Scan for the cell matching the given text and deliver its [X, Y] coordinate at center. 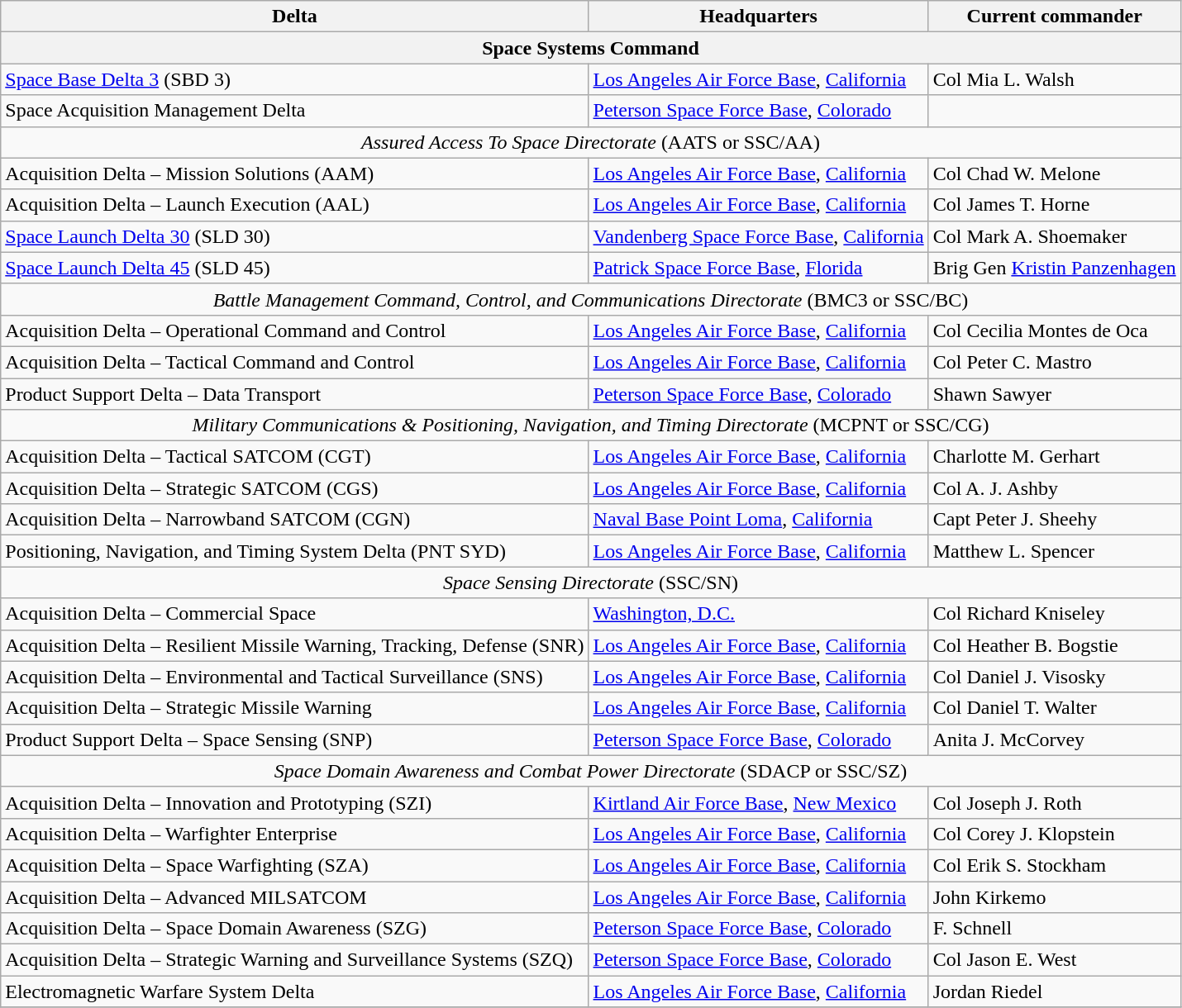
Electromagnetic Warfare System Delta [294, 991]
Acquisition Delta – Narrowband SATCOM (CGN) [294, 520]
Shawn Sawyer [1055, 394]
Col Heather B. Bogstie [1055, 645]
Col Jason E. West [1055, 960]
Patrick Space Force Base, Florida [759, 268]
Col Corey J. Klopstein [1055, 834]
Acquisition Delta – Space Domain Awareness (SZG) [294, 929]
Acquisition Delta – Strategic Missile Warning [294, 708]
Current commander [1055, 17]
Jordan Riedel [1055, 991]
Col Richard Kniseley [1055, 614]
Battle Management Command, Control, and Communications Directorate (BMC3 or SSC/BC) [590, 299]
Col A. J. Ashby [1055, 488]
Acquisition Delta – Launch Execution (AAL) [294, 205]
Matthew L. Spencer [1055, 551]
Col Joseph J. Roth [1055, 802]
Military Communications & Positioning, Navigation, and Timing Directorate (MCPNT or SSC/CG) [590, 426]
Col Daniel T. Walter [1055, 708]
Space Launch Delta 45 (SLD 45) [294, 268]
Product Support Delta – Space Sensing (SNP) [294, 739]
Col Daniel J. Visosky [1055, 677]
Acquisition Delta – Tactical Command and Control [294, 362]
Charlotte M. Gerhart [1055, 457]
Acquisition Delta – Space Warfighting (SZA) [294, 865]
Col Erik S. Stockham [1055, 865]
Col Mark A. Shoemaker [1055, 236]
Acquisition Delta – Strategic SATCOM (CGS) [294, 488]
Col James T. Horne [1055, 205]
Col Peter C. Mastro [1055, 362]
Washington, D.C. [759, 614]
Acquisition Delta – Tactical SATCOM (CGT) [294, 457]
Acquisition Delta – Innovation and Prototyping (SZI) [294, 802]
Col Cecilia Montes de Oca [1055, 330]
Space Domain Awareness and Combat Power Directorate (SDACP or SSC/SZ) [590, 771]
Acquisition Delta – Operational Command and Control [294, 330]
Space Base Delta 3 (SBD 3) [294, 79]
Acquisition Delta – Warfighter Enterprise [294, 834]
Acquisition Delta – Resilient Missile Warning, Tracking, Defense (SNR) [294, 645]
Positioning, Navigation, and Timing System Delta (PNT SYD) [294, 551]
Col Mia L. Walsh [1055, 79]
Space Systems Command [590, 48]
Col Chad W. Melone [1055, 174]
Space Acquisition Management Delta [294, 111]
Anita J. McCorvey [1055, 739]
Space Sensing Directorate (SSC/SN) [590, 582]
Kirtland Air Force Base, New Mexico [759, 802]
Assured Access To Space Directorate (AATS or SSC/AA) [590, 142]
Acquisition Delta – Mission Solutions (AAM) [294, 174]
Acquisition Delta – Commercial Space [294, 614]
Product Support Delta – Data Transport [294, 394]
Acquisition Delta – Environmental and Tactical Surveillance (SNS) [294, 677]
Brig Gen Kristin Panzenhagen [1055, 268]
Headquarters [759, 17]
Capt Peter J. Sheehy [1055, 520]
Delta [294, 17]
Space Launch Delta 30 (SLD 30) [294, 236]
Acquisition Delta – Advanced MILSATCOM [294, 896]
F. Schnell [1055, 929]
Naval Base Point Loma, California [759, 520]
Acquisition Delta – Strategic Warning and Surveillance Systems (SZQ) [294, 960]
John Kirkemo [1055, 896]
Vandenberg Space Force Base, California [759, 236]
